Return (X, Y) of the center of cell containing provided text 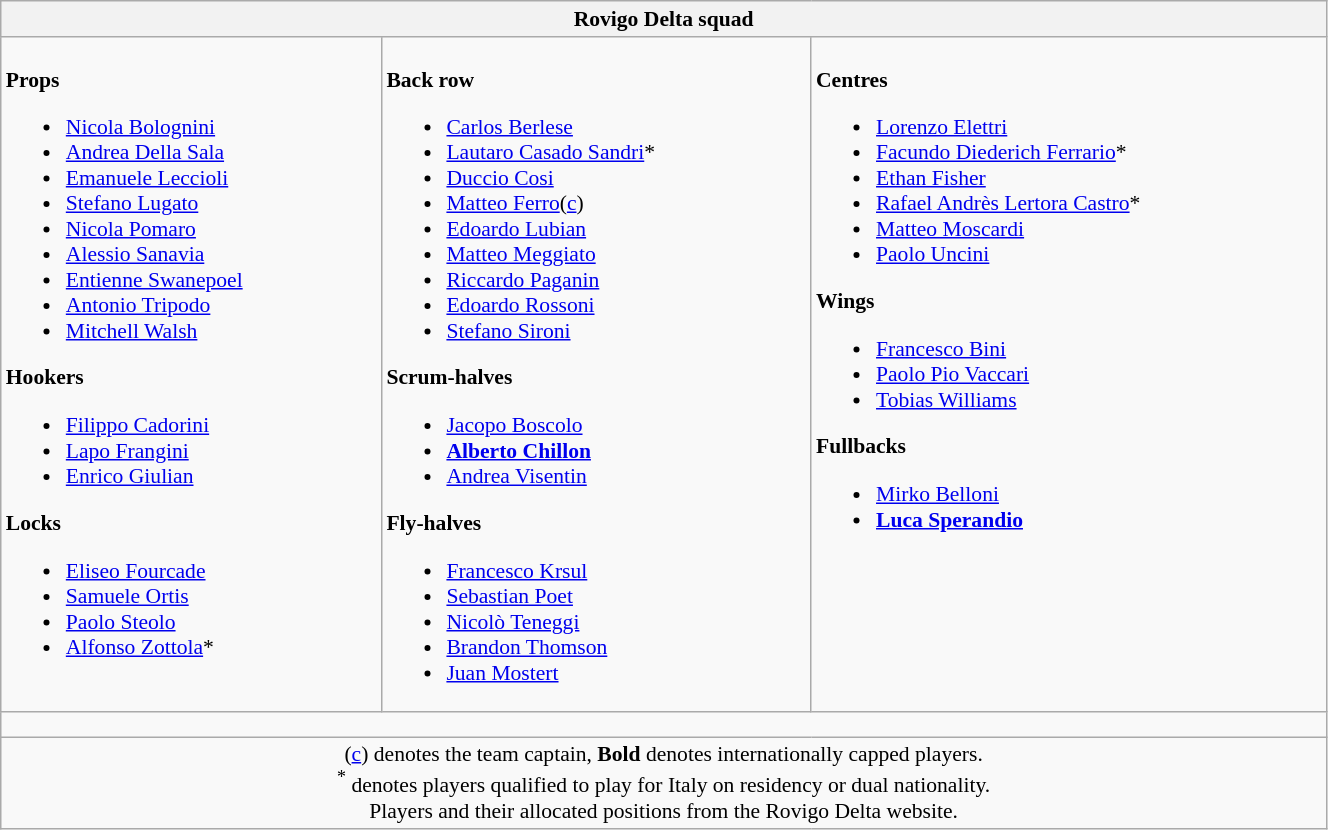
Rovigo Delta squad (664, 19)
